Output the [x, y] coordinate of the center of the cell containing the given text.  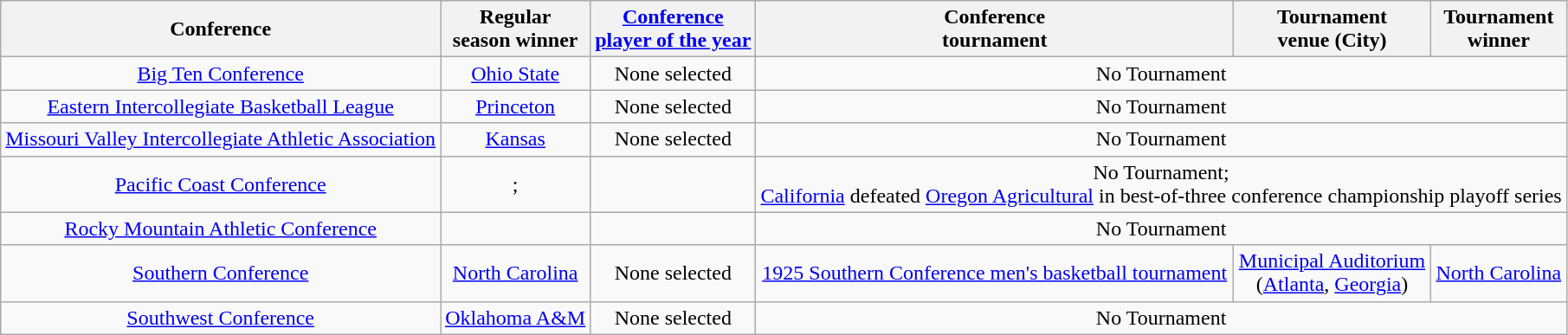
Kansas [516, 139]
Ohio State [516, 74]
Conference player of the year [674, 29]
Pacific Coast Conference [221, 184]
Regular season winner [516, 29]
; [516, 184]
Princeton [516, 106]
Southwest Conference [221, 318]
1925 Southern Conference men's basketball tournament [995, 274]
No Tournament;California defeated Oregon Agricultural in best-of-three conference championship playoff series [1161, 184]
Municipal Auditorium(Atlanta, Georgia) [1332, 274]
Eastern Intercollegiate Basketball League [221, 106]
Tournament venue (City) [1332, 29]
Conference [221, 29]
Conference tournament [995, 29]
Tournament winner [1498, 29]
Big Ten Conference [221, 74]
Southern Conference [221, 274]
Rocky Mountain Athletic Conference [221, 229]
Missouri Valley Intercollegiate Athletic Association [221, 139]
Oklahoma A&M [516, 318]
